Extract the (X, Y) coordinate from the center of the cell holding the provided text.  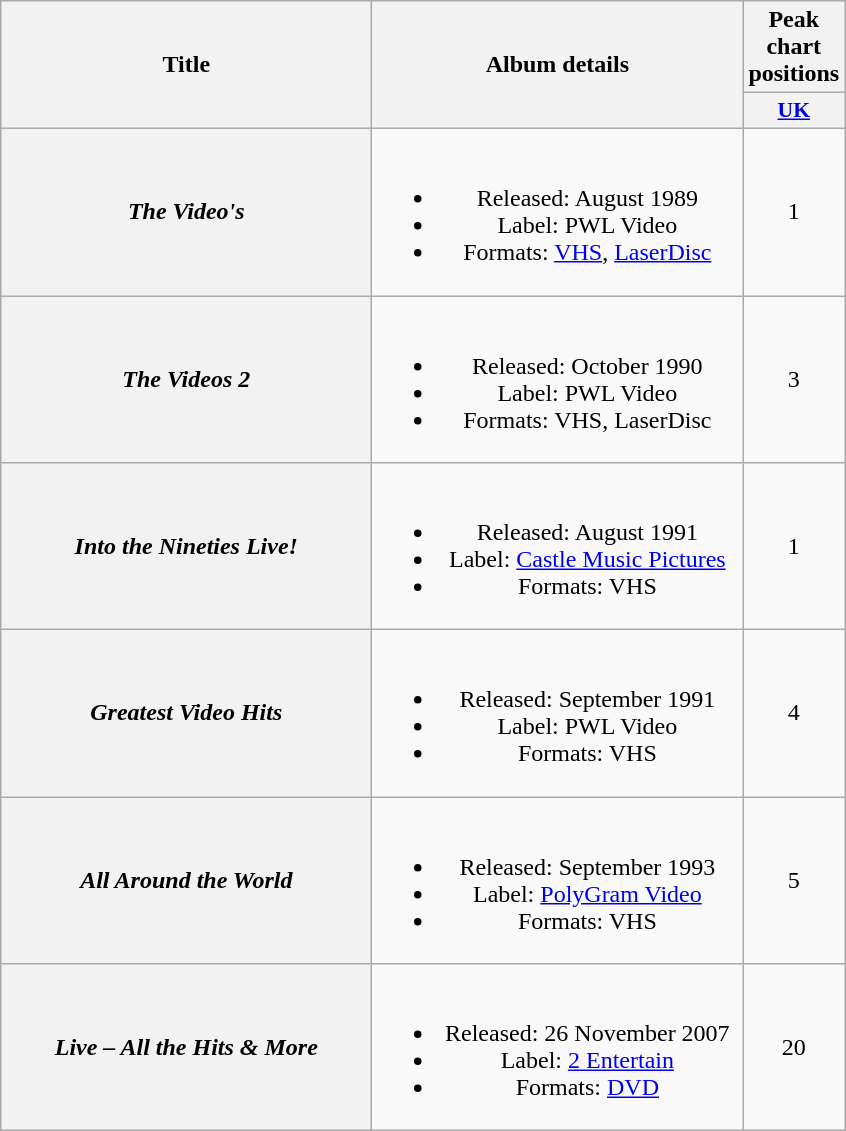
5 (794, 880)
Album details (558, 65)
Released: August 1991Label: Castle Music PicturesFormats: VHS (558, 546)
Peak chart positions (794, 47)
Into the Nineties Live! (186, 546)
Released: September 1991Label: PWL VideoFormats: VHS (558, 714)
3 (794, 380)
The Videos 2 (186, 380)
Released: August 1989Label: PWL VideoFormats: VHS, LaserDisc (558, 212)
Title (186, 65)
Released: October 1990Label: PWL VideoFormats: VHS, LaserDisc (558, 380)
4 (794, 714)
The Video's (186, 212)
Live – All the Hits & More (186, 1048)
UK (794, 111)
Released: September 1993Label: PolyGram VideoFormats: VHS (558, 880)
Greatest Video Hits (186, 714)
Released: 26 November 2007Label: 2 EntertainFormats: DVD (558, 1048)
20 (794, 1048)
All Around the World (186, 880)
